Extract the [X, Y] coordinate from the center of the cell holding the provided text.  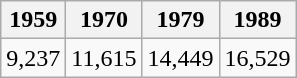
1989 [258, 20]
9,237 [34, 58]
1979 [180, 20]
16,529 [258, 58]
11,615 [104, 58]
14,449 [180, 58]
1959 [34, 20]
1970 [104, 20]
